Capture the cell that displays the provided text and extract its (X, Y) central coordinate. 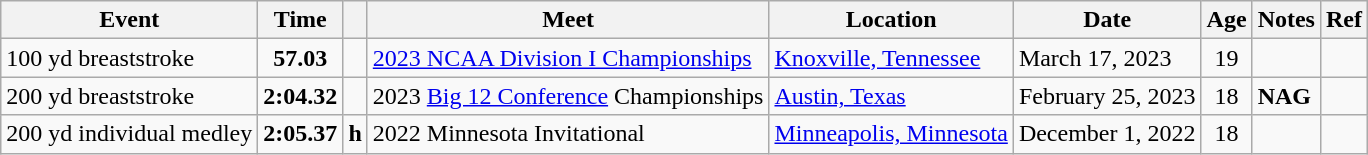
Ref (1344, 20)
Age (1226, 20)
h (355, 134)
Meet (568, 20)
2:04.32 (300, 96)
2023 Big 12 Conference Championships (568, 96)
200 yd individual medley (130, 134)
2:05.37 (300, 134)
100 yd breaststroke (130, 58)
2023 NCAA Division I Championships (568, 58)
December 1, 2022 (1107, 134)
March 17, 2023 (1107, 58)
200 yd breaststroke (130, 96)
Minneapolis, Minnesota (891, 134)
Knoxville, Tennessee (891, 58)
19 (1226, 58)
Austin, Texas (891, 96)
Date (1107, 20)
February 25, 2023 (1107, 96)
57.03 (300, 58)
Location (891, 20)
Notes (1286, 20)
NAG (1286, 96)
Event (130, 20)
2022 Minnesota Invitational (568, 134)
Time (300, 20)
